Output the [X, Y] coordinate of the center of the cell containing the given text.  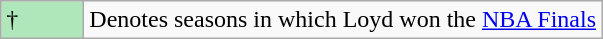
Denotes seasons in which Loyd won the NBA Finals [343, 20]
† [42, 20]
